Return the (x, y) coordinate for the center point of the cell that contains the specified text.  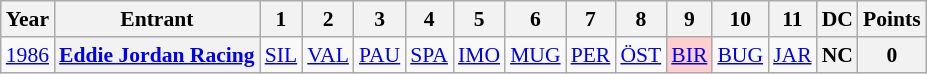
1986 (28, 55)
6 (536, 19)
7 (591, 19)
1 (282, 19)
11 (792, 19)
5 (479, 19)
PER (591, 55)
JAR (792, 55)
BUG (740, 55)
0 (892, 55)
4 (429, 19)
Points (892, 19)
Year (28, 19)
3 (380, 19)
ÖST (640, 55)
10 (740, 19)
8 (640, 19)
2 (328, 19)
MUG (536, 55)
Eddie Jordan Racing (157, 55)
NC (838, 55)
BIR (689, 55)
9 (689, 19)
SPA (429, 55)
Entrant (157, 19)
DC (838, 19)
SIL (282, 55)
VAL (328, 55)
IMO (479, 55)
PAU (380, 55)
